Output the [x, y] coordinate of the center of the cell containing the given text.  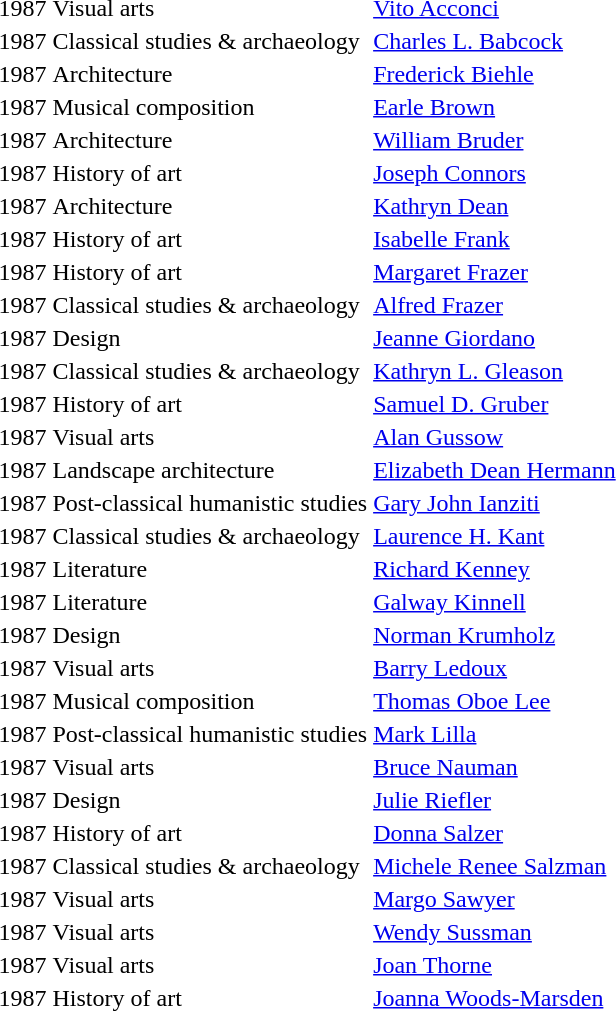
Landscape architecture [210, 470]
